For the text-containing cell, return its midpoint in (x, y) coordinate format. 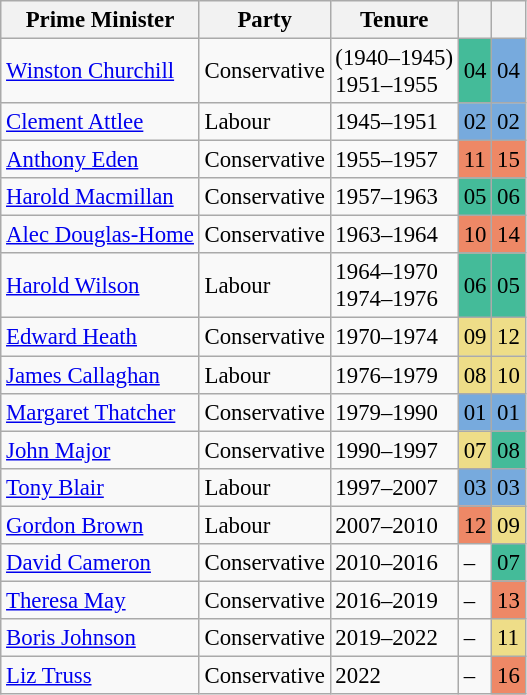
16 (508, 675)
(1940–1945)1951–1955 (394, 72)
Clement Attlee (100, 122)
Margaret Thatcher (100, 412)
Harold Wilson (100, 286)
Tenure (394, 20)
1957–1963 (394, 197)
Boris Johnson (100, 638)
James Callaghan (100, 375)
Party (264, 20)
Prime Minister (100, 20)
1990–1997 (394, 450)
14 (508, 235)
13 (508, 600)
Winston Churchill (100, 72)
John Major (100, 450)
2010–2016 (394, 563)
1976–1979 (394, 375)
1997–2007 (394, 487)
Anthony Eden (100, 160)
Tony Blair (100, 487)
2019–2022 (394, 638)
1955–1957 (394, 160)
2022 (394, 675)
Theresa May (100, 600)
15 (508, 160)
Alec Douglas-Home (100, 235)
1979–1990 (394, 412)
Gordon Brown (100, 525)
1945–1951 (394, 122)
1964–19701974–1976 (394, 286)
Harold Macmillan (100, 197)
1970–1974 (394, 337)
David Cameron (100, 563)
Edward Heath (100, 337)
1963–1964 (394, 235)
2016–2019 (394, 600)
Liz Truss (100, 675)
2007–2010 (394, 525)
